Scan for the cell matching the given text and deliver its (X, Y) coordinate at center. 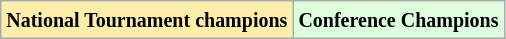
National Tournament champions (147, 20)
Conference Champions (398, 20)
